For the text-containing cell, return its midpoint in (X, Y) coordinate format. 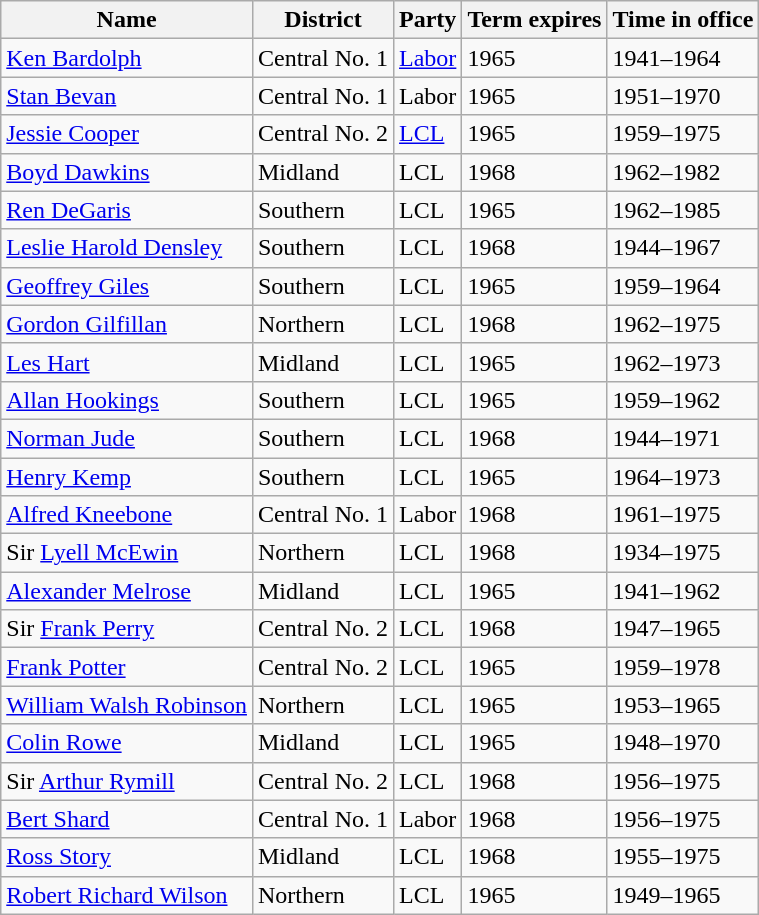
1949–1965 (683, 895)
1959–1978 (683, 667)
1944–1967 (683, 248)
Name (127, 20)
Gordon Gilfillan (127, 324)
1962–1982 (683, 172)
Ken Bardolph (127, 58)
Bert Shard (127, 819)
1955–1975 (683, 857)
1962–1975 (683, 324)
Norman Jude (127, 438)
1951–1970 (683, 96)
Leslie Harold Densley (127, 248)
Party (428, 20)
1959–1964 (683, 286)
1959–1975 (683, 134)
1947–1965 (683, 629)
1941–1962 (683, 591)
Sir Arthur Rymill (127, 781)
1944–1971 (683, 438)
1948–1970 (683, 743)
Ross Story (127, 857)
1953–1965 (683, 705)
1962–1985 (683, 210)
1961–1975 (683, 515)
Stan Bevan (127, 96)
District (322, 20)
Time in office (683, 20)
William Walsh Robinson (127, 705)
Sir Frank Perry (127, 629)
Ren DeGaris (127, 210)
1941–1964 (683, 58)
1959–1962 (683, 400)
Boyd Dawkins (127, 172)
Sir Lyell McEwin (127, 553)
Colin Rowe (127, 743)
1934–1975 (683, 553)
Geoffrey Giles (127, 286)
Les Hart (127, 362)
Jessie Cooper (127, 134)
Term expires (534, 20)
Robert Richard Wilson (127, 895)
Allan Hookings (127, 400)
Henry Kemp (127, 477)
Frank Potter (127, 667)
Alexander Melrose (127, 591)
1962–1973 (683, 362)
1964–1973 (683, 477)
Alfred Kneebone (127, 515)
